Search for the cell housing the specified text and yield its [x, y] center coordinate. 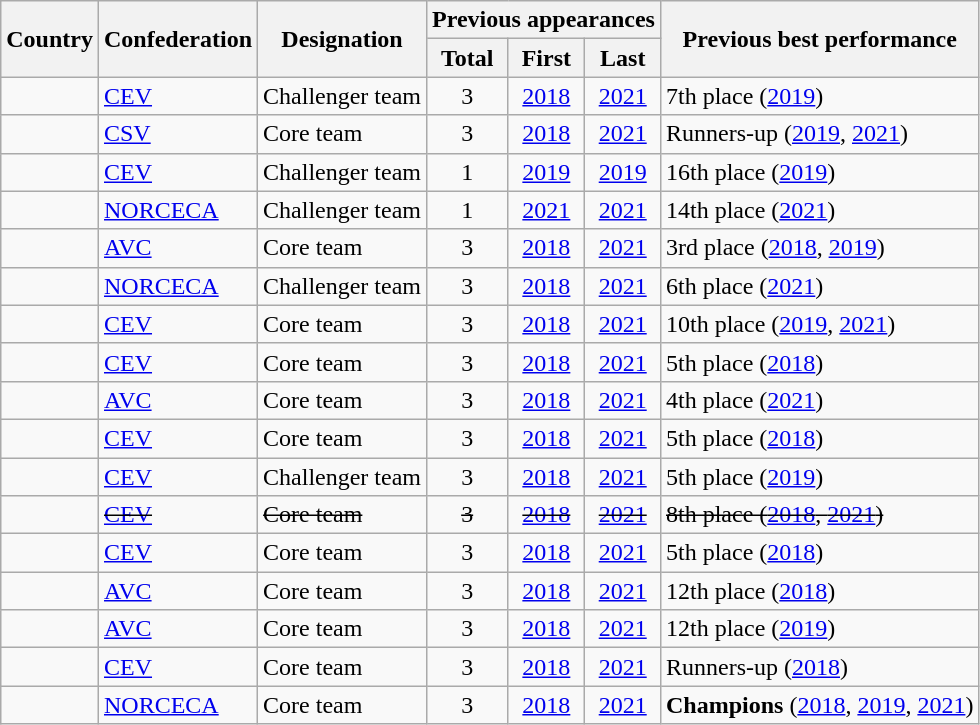
First [546, 58]
Last [623, 58]
5th place (2019) [819, 477]
Runners-up (2019, 2021) [819, 134]
Previous appearances [544, 20]
3rd place (2018, 2019) [819, 248]
16th place (2019) [819, 172]
6th place (2021) [819, 286]
12th place (2019) [819, 629]
8th place (2018, 2021) [819, 515]
Runners-up (2018) [819, 667]
14th place (2021) [819, 210]
12th place (2018) [819, 591]
Champions (2018, 2019, 2021) [819, 705]
Designation [342, 39]
Country [50, 39]
Total [468, 58]
Confederation [178, 39]
10th place (2019, 2021) [819, 324]
CSV [178, 134]
4th place (2021) [819, 400]
7th place (2019) [819, 96]
Previous best performance [819, 39]
